Identify which cell holds the provided text, then report its (x, y) central coordinate. 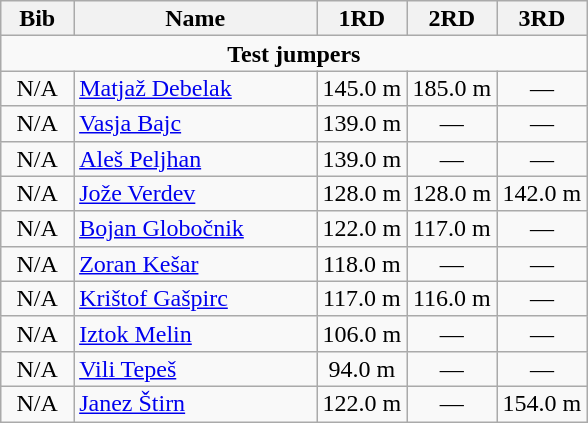
142.0 m (542, 194)
1RD (362, 18)
Bojan Globočnik (196, 228)
Matjaž Debelak (196, 88)
Aleš Peljhan (196, 158)
118.0 m (362, 264)
94.0 m (362, 368)
106.0 m (362, 334)
Janez Štirn (196, 404)
Iztok Melin (196, 334)
Krištof Gašpirc (196, 298)
3RD (542, 18)
Vili Tepeš (196, 368)
Vasja Bajc (196, 124)
Name (196, 18)
145.0 m (362, 88)
185.0 m (452, 88)
Test jumpers (294, 54)
Zoran Kešar (196, 264)
116.0 m (452, 298)
Bib (38, 18)
154.0 m (542, 404)
2RD (452, 18)
Jože Verdev (196, 194)
